Scan for the cell matching the given text and deliver its (X, Y) coordinate at center. 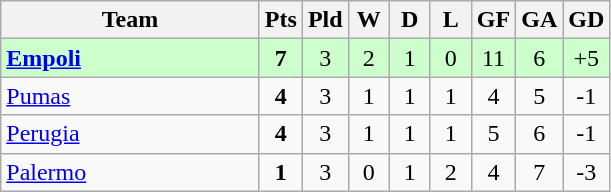
Empoli (130, 58)
11 (493, 58)
Pumas (130, 96)
-3 (586, 172)
W (368, 20)
Pts (280, 20)
Perugia (130, 134)
Team (130, 20)
Palermo (130, 172)
+5 (586, 58)
D (410, 20)
Pld (325, 20)
L (450, 20)
GF (493, 20)
GA (540, 20)
GD (586, 20)
